Output the (x, y) coordinate of the center of the cell containing the given text.  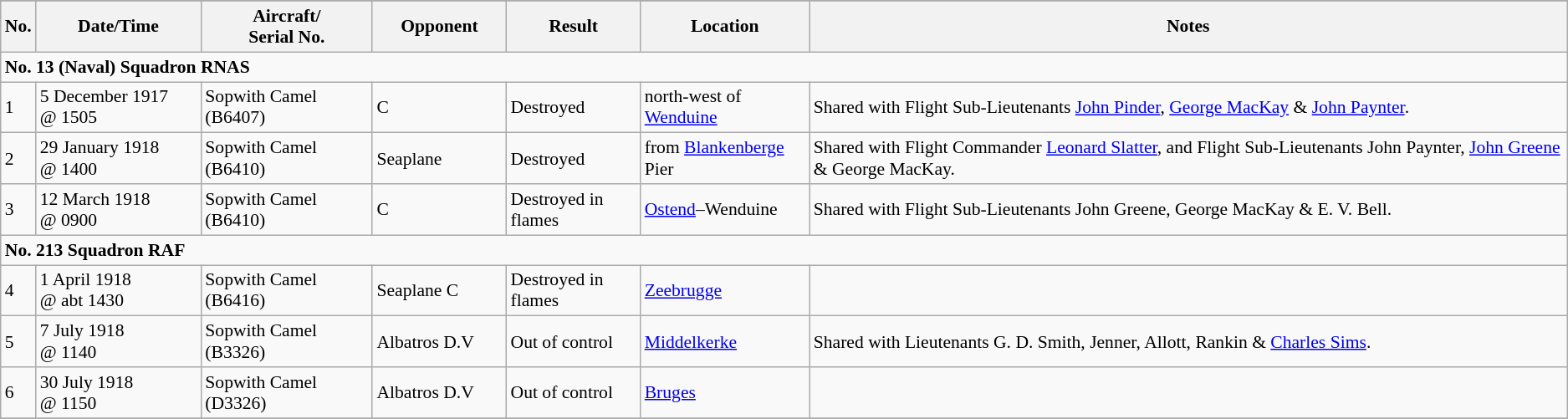
1 (18, 107)
No. (18, 27)
Aircraft/Serial No. (286, 27)
Bruges (725, 393)
Middelkerke (725, 341)
Ostend–Wenduine (725, 209)
12 March 1918@ 0900 (119, 209)
Zeebrugge (725, 291)
from Blankenberge Pier (725, 159)
Sopwith Camel(B3326) (286, 341)
Notes (1188, 27)
5 December 1917@ 1505 (119, 107)
7 July 1918@ 1140 (119, 341)
2 (18, 159)
Shared with Flight Commander Leonard Slatter, and Flight Sub-Lieutenants John Paynter, John Greene & George MacKay. (1188, 159)
6 (18, 393)
29 January 1918@ 1400 (119, 159)
north-west of Wenduine (725, 107)
Seaplane C (439, 291)
Sopwith Camel(B6407) (286, 107)
Shared with Flight Sub-Lieutenants John Greene, George MacKay & E. V. Bell. (1188, 209)
5 (18, 341)
Shared with Lieutenants G. D. Smith, Jenner, Allott, Rankin & Charles Sims. (1188, 341)
Sopwith Camel(B6416) (286, 291)
Shared with Flight Sub-Lieutenants John Pinder, George MacKay & John Paynter. (1188, 107)
Opponent (439, 27)
30 July 1918@ 1150 (119, 393)
No. 13 (Naval) Squadron RNAS (784, 67)
No. 213 Squadron RAF (784, 250)
Seaplane (439, 159)
Location (725, 27)
Sopwith Camel(D3326) (286, 393)
4 (18, 291)
3 (18, 209)
Date/Time (119, 27)
Result (574, 27)
1 April 1918@ abt 1430 (119, 291)
